Pinpoint the cell where the given text exists, returning its [X, Y] midpoint coordinate. 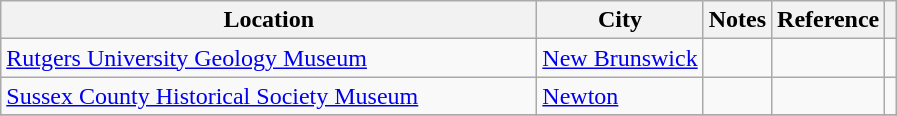
Newton [620, 96]
Sussex County Historical Society Museum [269, 96]
Rutgers University Geology Museum [269, 58]
Reference [828, 20]
Notes [737, 20]
New Brunswick [620, 58]
Location [269, 20]
City [620, 20]
